Search for the cell housing the specified text and yield its [x, y] center coordinate. 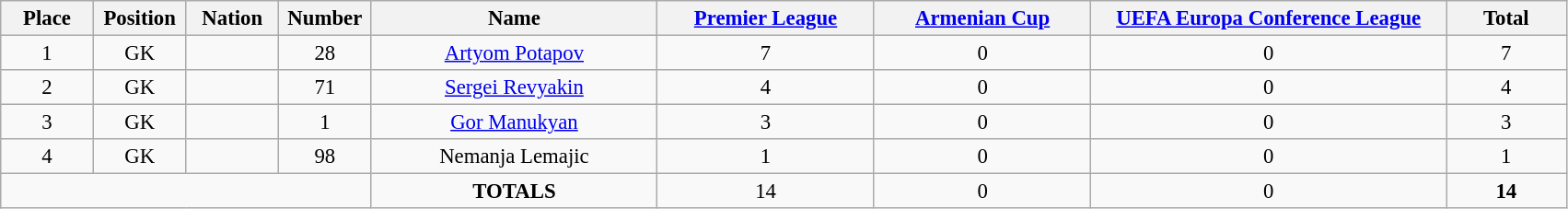
98 [326, 157]
2 [48, 87]
Number [326, 18]
Name [514, 18]
Nation [232, 18]
TOTALS [514, 192]
71 [326, 87]
Gor Manukyan [514, 122]
Total [1506, 18]
Position [140, 18]
UEFA Europa Conference League [1269, 18]
Nemanja Lemajic [514, 157]
Sergei Revyakin [514, 87]
Place [48, 18]
Artyom Potapov [514, 53]
28 [326, 53]
Armenian Cup [982, 18]
Premier League [766, 18]
